Search for the cell housing the specified text and yield its (X, Y) center coordinate. 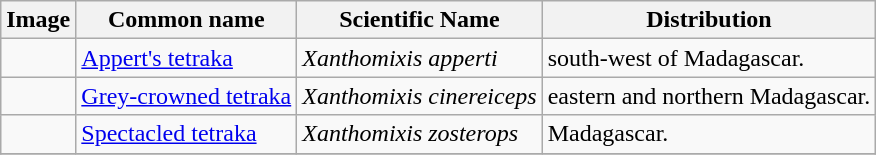
south-west of Madagascar. (709, 58)
eastern and northern Madagascar. (709, 96)
Xanthomixis zosterops (420, 134)
Scientific Name (420, 20)
Xanthomixis cinereiceps (420, 96)
Image (38, 20)
Madagascar. (709, 134)
Appert's tetraka (186, 58)
Spectacled tetraka (186, 134)
Grey-crowned tetraka (186, 96)
Xanthomixis apperti (420, 58)
Distribution (709, 20)
Common name (186, 20)
